Capture the cell that displays the provided text and extract its (x, y) central coordinate. 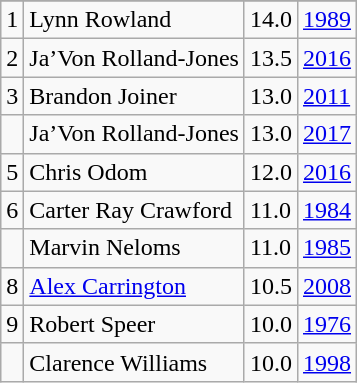
8 (12, 286)
3 (12, 96)
12.0 (270, 172)
1 (12, 20)
Robert Speer (134, 324)
6 (12, 210)
2017 (326, 134)
5 (12, 172)
1998 (326, 362)
2011 (326, 96)
1976 (326, 324)
9 (12, 324)
Alex Carrington (134, 286)
1984 (326, 210)
Carter Ray Crawford (134, 210)
1985 (326, 248)
1989 (326, 20)
14.0 (270, 20)
Lynn Rowland (134, 20)
Clarence Williams (134, 362)
2 (12, 58)
13.5 (270, 58)
Marvin Neloms (134, 248)
10.5 (270, 286)
2008 (326, 286)
Chris Odom (134, 172)
Brandon Joiner (134, 96)
